Locate the cell with the specified text and output its (x, y) center coordinate. 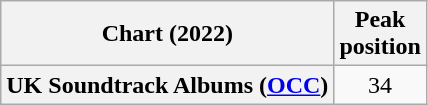
Chart (2022) (168, 34)
Peakposition (380, 34)
34 (380, 85)
UK Soundtrack Albums (OCC) (168, 85)
